Pinpoint the cell where the given text exists, returning its (x, y) midpoint coordinate. 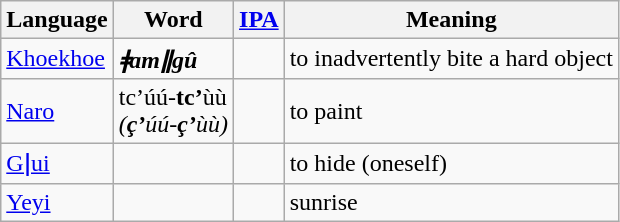
to inadvertently bite a hard object (451, 59)
Yeyi (57, 202)
ǂamǁgû (173, 59)
Word (173, 20)
to paint (451, 110)
to hide (oneself) (451, 163)
sunrise (451, 202)
Meaning (451, 20)
Khoekhoe (57, 59)
IPA (260, 20)
Gǀui (57, 163)
tc’úú-tc’ùù(ç’úú-ç’ùù) (173, 110)
Language (57, 20)
Naro (57, 110)
